Detect which cell encompasses the target text, then output its [x, y] center coordinate. 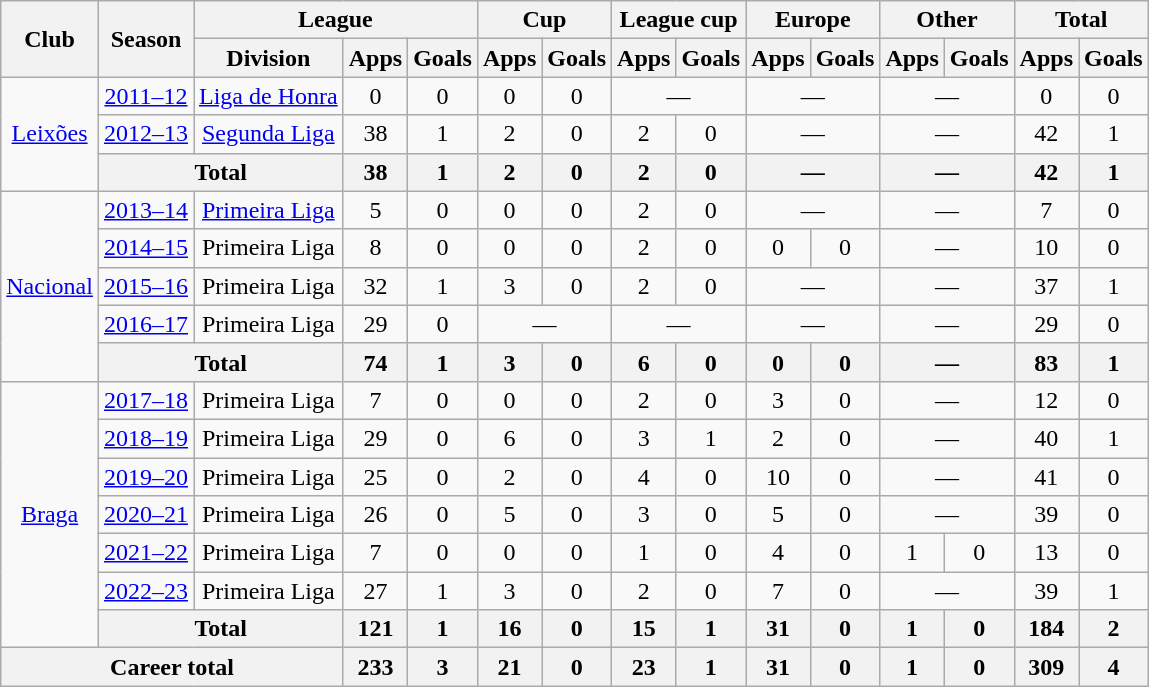
37 [1046, 286]
74 [375, 362]
Division [269, 58]
Cup [544, 20]
27 [375, 591]
8 [375, 248]
Liga de Honra [269, 96]
2012–13 [146, 134]
2022–23 [146, 591]
13 [1046, 553]
2011–12 [146, 96]
23 [644, 667]
Segunda Liga [269, 134]
League [336, 20]
Leixões [50, 134]
2017–18 [146, 400]
2021–22 [146, 553]
League cup [679, 20]
15 [644, 629]
2016–17 [146, 324]
Season [146, 39]
25 [375, 477]
2018–19 [146, 438]
2020–21 [146, 515]
233 [375, 667]
41 [1046, 477]
26 [375, 515]
121 [375, 629]
Other [947, 20]
2013–14 [146, 210]
2019–20 [146, 477]
309 [1046, 667]
Club [50, 39]
16 [509, 629]
Nacional [50, 286]
184 [1046, 629]
40 [1046, 438]
83 [1046, 362]
2014–15 [146, 248]
Europe [813, 20]
2015–16 [146, 286]
12 [1046, 400]
Career total [172, 667]
21 [509, 667]
Braga [50, 514]
32 [375, 286]
